Determine the (x, y) coordinate at the center of the cell enclosing the given text.  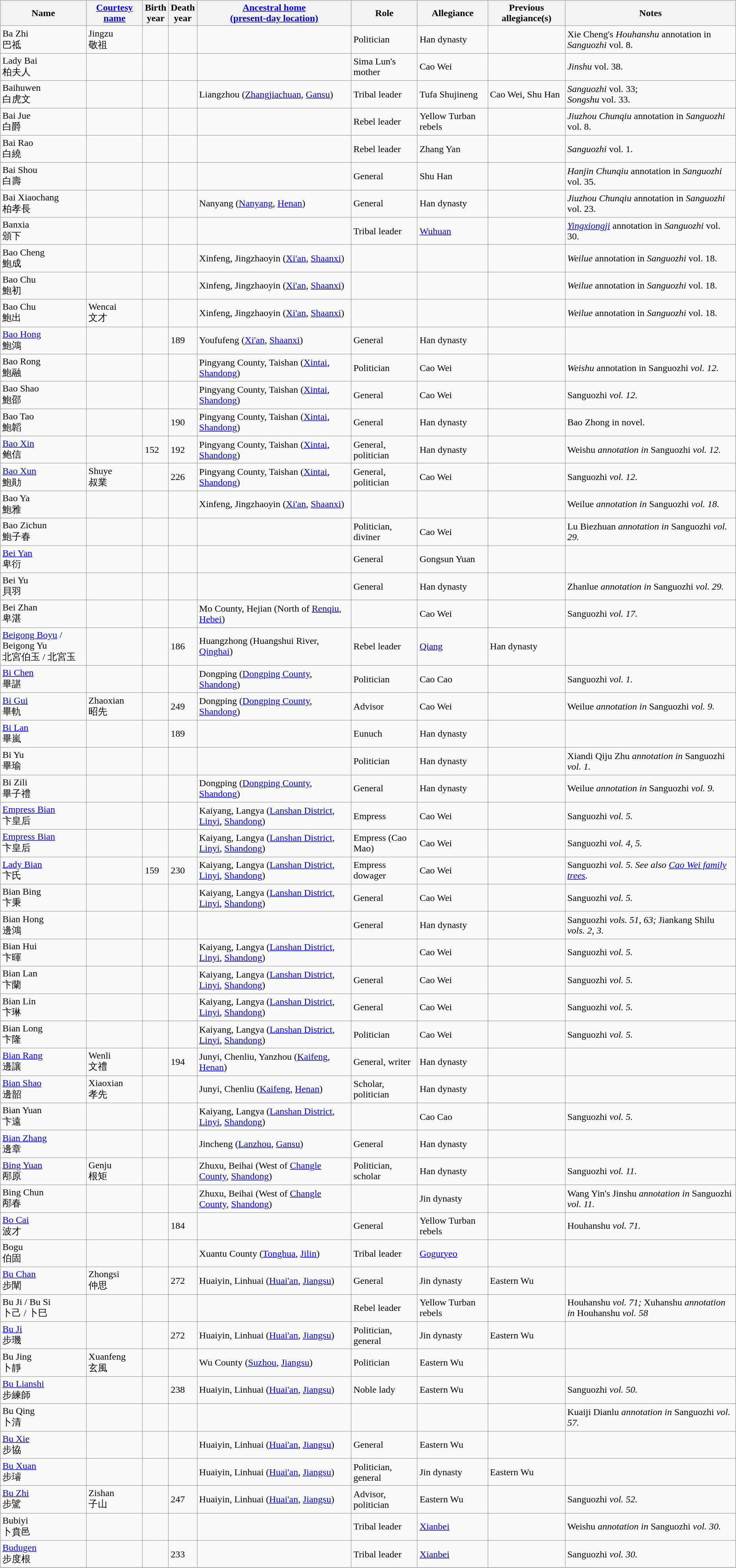
Bian Shao邊韶 (43, 1089)
233 (183, 1554)
Tufa Shujineng (453, 94)
Bu Chan步闡 (43, 1281)
Bi Lan畢嵐 (43, 734)
Lady Bian卞氏 (43, 871)
Baihuwen白虎文 (43, 94)
Previous allegiance(s) (527, 13)
Zhongsi仲思 (115, 1281)
Lu Biezhuan annotation in Sanguozhi vol. 29. (650, 532)
Advisor (384, 706)
Sanguozhi vol. 11. (650, 1171)
Courtesy name (115, 13)
Houhanshu vol. 71. (650, 1226)
Gongsun Yuan (453, 559)
Bu Jing卜靜 (43, 1363)
Jinshu vol. 38. (650, 67)
Empress dowager (384, 871)
Bai Shou白壽 (43, 176)
Bian Hui卞暉 (43, 952)
Bu Xie步協 (43, 1445)
Eunuch (384, 734)
Bei Zhan卑湛 (43, 614)
Bao Chu鮑出 (43, 313)
Wencai文才 (115, 313)
Jingzu敬祖 (115, 40)
Bei Yu貝羽 (43, 586)
Xiandi Qiju Zhu annotation in Sanguozhi vol. 1. (650, 761)
Bao Rong鮑融 (43, 368)
184 (183, 1226)
194 (183, 1062)
Advisor, politician (384, 1500)
Bian Bing卞秉 (43, 898)
238 (183, 1390)
Banxia頒下 (43, 231)
Shuye叔業 (115, 477)
Wuhuan (453, 231)
Role (384, 13)
Beigong Boyu / Beigong Yu北宮伯玉 / 北宮玉 (43, 646)
Sanguozhi vol. 30. (650, 1554)
Wu County (Suzhou, Jiangsu) (274, 1363)
Sanguozhi vol. 33;Songshu vol. 33. (650, 94)
Bao Zhong in novel. (650, 423)
Houhanshu vol. 71; Xuhanshu annotation in Houhanshu vol. 58 (650, 1308)
Bi Chen畢諶 (43, 679)
Wenli文禮 (115, 1062)
Sanguozhi vol. 17. (650, 614)
Wang Yin's Jinshu annotation in Sanguozhi vol. 11. (650, 1199)
Zhaoxian昭先 (115, 706)
Bei Yan卑衍 (43, 559)
Bao Chu鮑初 (43, 286)
Sanguozhi vols. 51, 63; Jiankang Shilu vols. 2, 3. (650, 925)
230 (183, 871)
Bao Hong鮑鴻 (43, 340)
152 (156, 450)
Politician, diviner (384, 532)
Bi Zili畢子禮 (43, 789)
Bu Xuan步璿 (43, 1472)
Bao Ya鮑雅 (43, 504)
Bi Yu畢瑜 (43, 761)
Kuaiji Dianlu annotation in Sanguozhi vol. 57. (650, 1417)
Scholar, politician (384, 1089)
Nanyang (Nanyang, Henan) (274, 204)
Zhang Yan (453, 149)
Jiuzhou Chunqiu annotation in Sanguozhi vol. 8. (650, 121)
Bubiyi卜賁邑 (43, 1527)
Liangzhou (Zhangjiachuan, Gansu) (274, 94)
Bing Chun邴春 (43, 1199)
Bao Xin鲍信 (43, 450)
Bian Lin卞琳 (43, 1007)
Qiang (453, 646)
247 (183, 1500)
Ancestral home(present-day location) (274, 13)
Sanguozhi vol. 4, 5. (650, 843)
192 (183, 450)
159 (156, 871)
Bian Zhang邊章 (43, 1144)
Xuanfeng玄風 (115, 1363)
Birthyear (156, 13)
Jiuzhou Chunqiu annotation in Sanguozhi vol. 23. (650, 204)
Empress (384, 816)
Bu Ji / Bu Si 卜己 / 卜巳 (43, 1308)
Genju根矩 (115, 1171)
Name (43, 13)
Bian Long卞隆 (43, 1035)
Notes (650, 13)
Shu Han (453, 176)
Bian Rang邊讓 (43, 1062)
Bao Tao鮑韜 (43, 423)
Zhanlue annotation in Sanguozhi vol. 29. (650, 586)
Goguryeo (453, 1254)
Bo Cai波才 (43, 1226)
Bao Zichun鮑子春 (43, 532)
Bu Zhi步騭 (43, 1500)
Bai Rao白繞 (43, 149)
Bi Gui畢軌 (43, 706)
Sima Lun's mother (384, 67)
Mo County, Hejian (North of Renqiu, Hebei) (274, 614)
Weishu annotation in Sanguozhi vol. 30. (650, 1527)
Allegiance (453, 13)
Yingxiongji annotation in Sanguozhi vol. 30. (650, 231)
Xiaoxian孝先 (115, 1089)
Budugen步度根 (43, 1554)
Bu Lianshi步練師 (43, 1390)
Youfufeng (Xi'an, Shaanxi) (274, 340)
Jincheng (Lanzhou, Gansu) (274, 1144)
General, writer (384, 1062)
Sanguozhi vol. 52. (650, 1500)
Xie Cheng's Houhanshu annotation in Sanguozhi vol. 8. (650, 40)
Sanguozhi vol. 50. (650, 1390)
Bai Jue白爵 (43, 121)
Sanguozhi vol. 5. See also Cao Wei family trees. (650, 871)
Hanjin Chunqiu annotation in Sanguozhi vol. 35. (650, 176)
249 (183, 706)
Politician, scholar (384, 1171)
Lady Bai柏夫人 (43, 67)
Huangzhong (Huangshui River, Qinghai) (274, 646)
186 (183, 646)
Xuantu County (Tonghua, Jilin) (274, 1254)
Bao Shao鮑邵 (43, 395)
Junyi, Chenliu, Yanzhou (Kaifeng, Henan) (274, 1062)
Zishan子山 (115, 1500)
Bu Ji步璣 (43, 1335)
Empress (Cao Mao) (384, 843)
Bian Lan卞蘭 (43, 980)
Bu Qing卜清 (43, 1417)
Bai Xiaochang柏孝長 (43, 204)
Bian Hong邊鴻 (43, 925)
Bian Yuan卞遠 (43, 1117)
Junyi, Chenliu (Kaifeng, Henan) (274, 1089)
190 (183, 423)
Noble lady (384, 1390)
Cao Wei, Shu Han (527, 94)
Deathyear (183, 13)
226 (183, 477)
Bogu伯固 (43, 1254)
Bing Yuan邴原 (43, 1171)
Bao Cheng鮑成 (43, 258)
Ba Zhi巴祗 (43, 40)
Bao Xun鮑勛 (43, 477)
